Extract the (x, y) coordinate from the center of the cell holding the provided text.  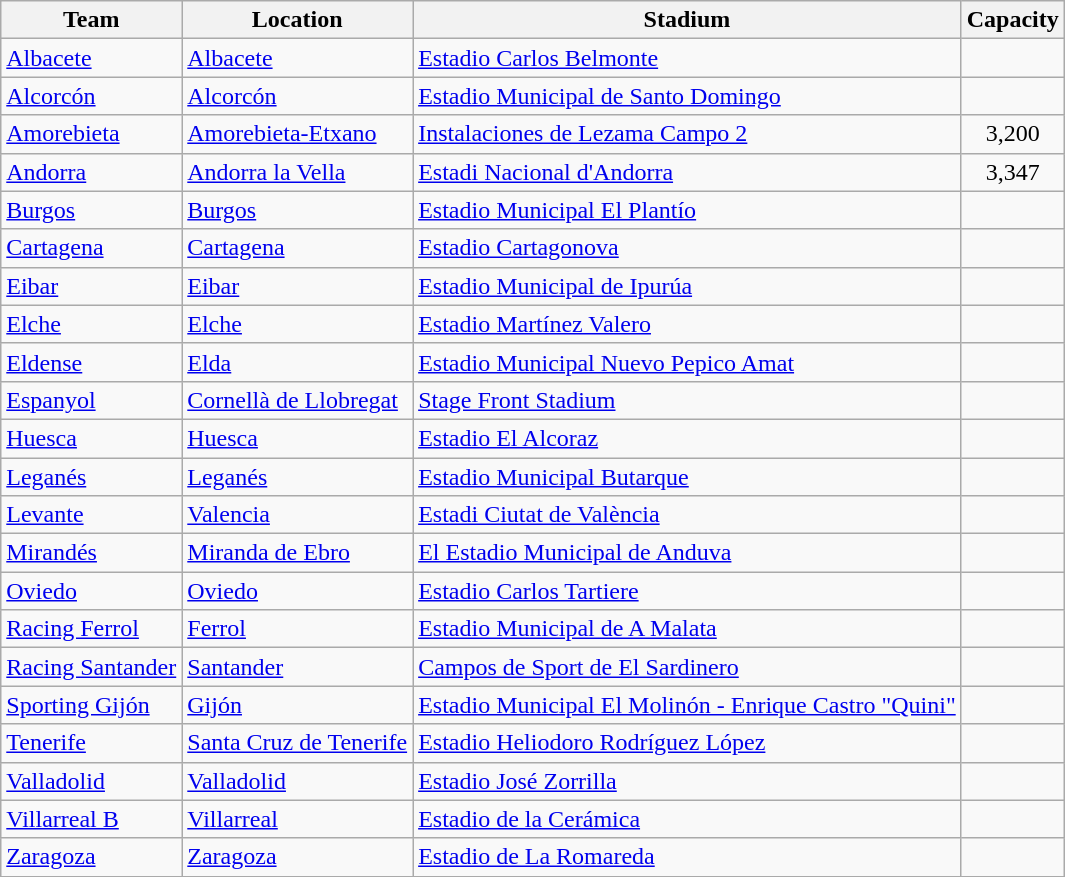
Estadi Ciutat de València (688, 515)
Instalaciones de Lezama Campo 2 (688, 134)
El Estadio Municipal de Anduva (688, 553)
Gijón (298, 705)
Estadio de la Cerámica (688, 819)
Villarreal (298, 819)
Location (298, 20)
Racing Ferrol (92, 629)
Valencia (298, 515)
Racing Santander (92, 667)
Estadio Municipal Nuevo Pepico Amat (688, 362)
Eldense (92, 362)
Ferrol (298, 629)
Estadio Cartagonova (688, 248)
3,200 (1012, 134)
Estadio Heliodoro Rodríguez López (688, 743)
Sporting Gijón (92, 705)
Espanyol (92, 400)
Estadio José Zorrilla (688, 781)
3,347 (1012, 172)
Stadium (688, 20)
Villarreal B (92, 819)
Capacity (1012, 20)
Stage Front Stadium (688, 400)
Tenerife (92, 743)
Mirandés (92, 553)
Estadio Carlos Tartiere (688, 591)
Miranda de Ebro (298, 553)
Estadio Municipal El Molinón - Enrique Castro "Quini" (688, 705)
Andorra la Vella (298, 172)
Team (92, 20)
Estadio Municipal de Ipurúa (688, 286)
Estadio Martínez Valero (688, 324)
Amorebieta (92, 134)
Estadio Carlos Belmonte (688, 58)
Elda (298, 362)
Levante (92, 515)
Estadi Nacional d'Andorra (688, 172)
Estadio de La Romareda (688, 857)
Estadio Municipal de A Malata (688, 629)
Andorra (92, 172)
Estadio Municipal de Santo Domingo (688, 96)
Estadio Municipal El Plantío (688, 210)
Estadio El Alcoraz (688, 438)
Campos de Sport de El Sardinero (688, 667)
Santander (298, 667)
Amorebieta-Etxano (298, 134)
Estadio Municipal Butarque (688, 477)
Cornellà de Llobregat (298, 400)
Santa Cruz de Tenerife (298, 743)
